Output the (X, Y) coordinate of the center of the cell containing the given text.  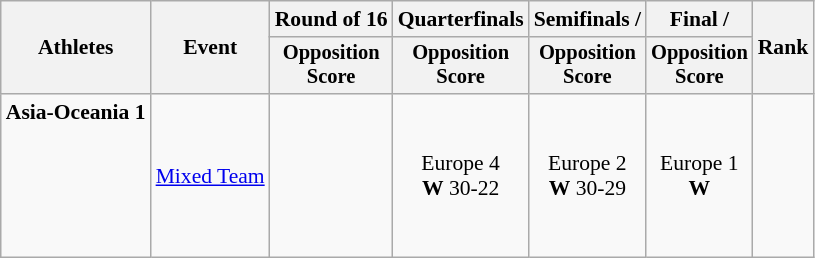
Europe 1W (700, 176)
Asia-Oceania 1 (76, 176)
Round of 16 (332, 19)
Quarterfinals (461, 19)
Europe 2W 30-29 (588, 176)
Athletes (76, 48)
Event (210, 48)
Europe 4W 30-22 (461, 176)
Mixed Team (210, 176)
Rank (784, 48)
Final / (700, 19)
Semifinals / (588, 19)
